Pinpoint the cell where the given text exists, returning its (x, y) midpoint coordinate. 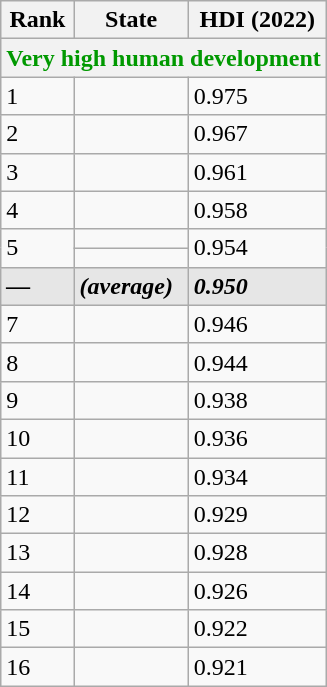
13 (38, 553)
0.946 (257, 324)
10 (38, 438)
0.967 (257, 134)
0.961 (257, 172)
0.921 (257, 667)
7 (38, 324)
4 (38, 210)
0.926 (257, 591)
(average) (131, 286)
12 (38, 515)
3 (38, 172)
11 (38, 477)
0.934 (257, 477)
8 (38, 362)
0.958 (257, 210)
— (38, 286)
0.950 (257, 286)
16 (38, 667)
0.936 (257, 438)
State (131, 20)
0.938 (257, 400)
14 (38, 591)
1 (38, 96)
5 (38, 248)
0.944 (257, 362)
Rank (38, 20)
0.975 (257, 96)
Very high human development (164, 58)
0.954 (257, 248)
0.928 (257, 553)
15 (38, 629)
0.929 (257, 515)
HDI (2022) (257, 20)
0.922 (257, 629)
2 (38, 134)
9 (38, 400)
